Identify which cell holds the provided text, then report its [x, y] central coordinate. 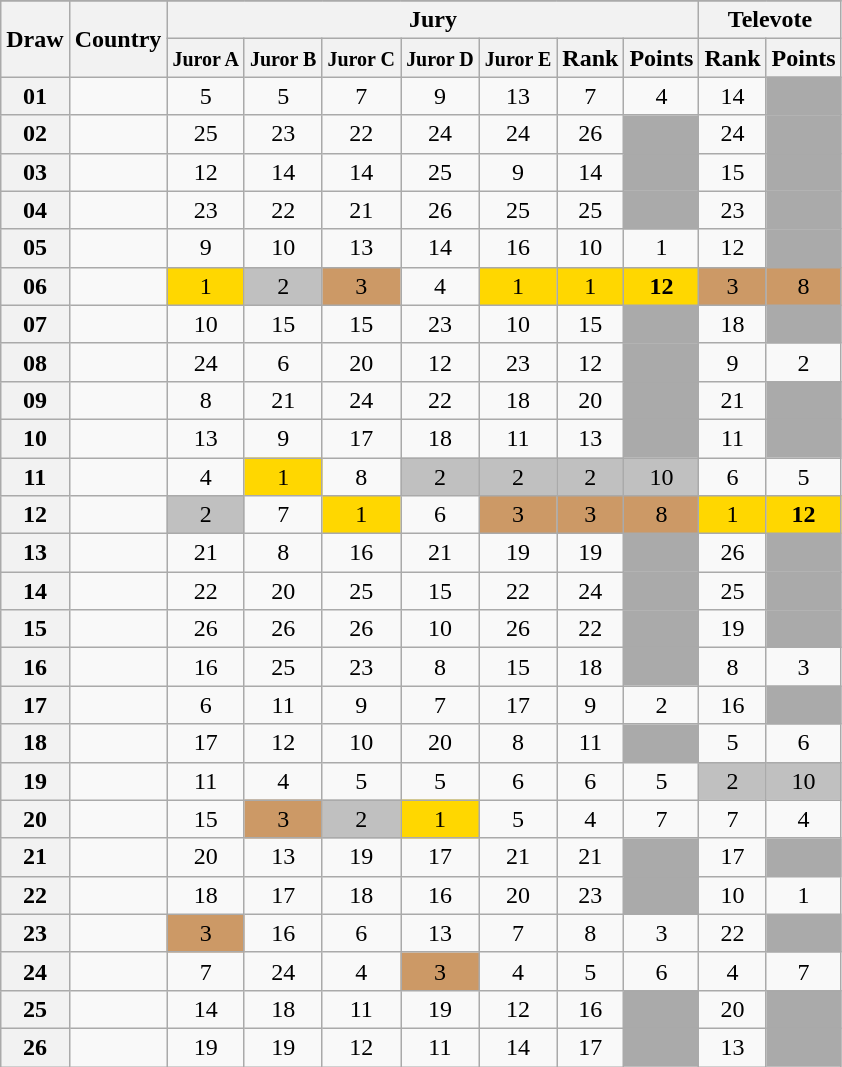
01 [35, 96]
08 [35, 362]
Draw [35, 39]
02 [35, 134]
Jury [433, 20]
05 [35, 248]
03 [35, 172]
06 [35, 286]
Juror D [440, 58]
Juror C [362, 58]
Country [118, 39]
07 [35, 324]
09 [35, 400]
Juror A [206, 58]
Juror B [283, 58]
Televote [770, 20]
Juror E [518, 58]
04 [35, 210]
